Output the (x, y) coordinate of the center of the cell containing the given text.  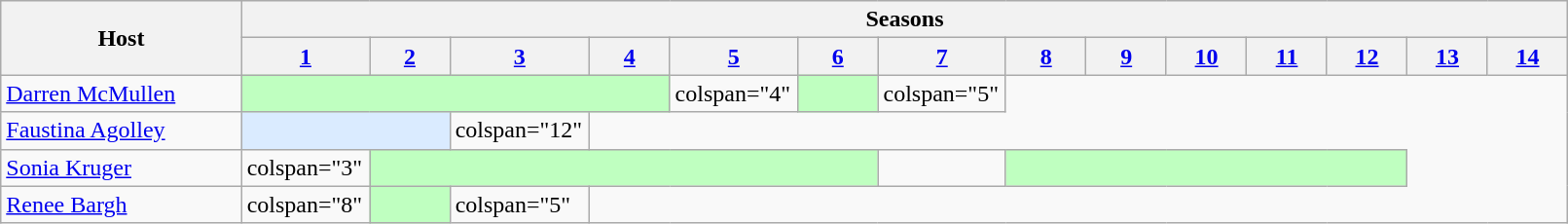
colspan="4" (734, 93)
9 (1126, 56)
colspan="3" (306, 168)
Renee Bargh (121, 205)
Sonia Kruger (121, 168)
Faustina Agolley (121, 131)
13 (1447, 56)
colspan="12" (520, 131)
2 (410, 56)
14 (1528, 56)
11 (1287, 56)
10 (1206, 56)
5 (734, 56)
8 (1045, 56)
Seasons (905, 19)
Host (121, 38)
6 (838, 56)
1 (306, 56)
4 (630, 56)
12 (1367, 56)
3 (520, 56)
Darren McMullen (121, 93)
7 (942, 56)
colspan="8" (306, 205)
